Return the [X, Y] coordinate for the center point of the cell that contains the specified text.  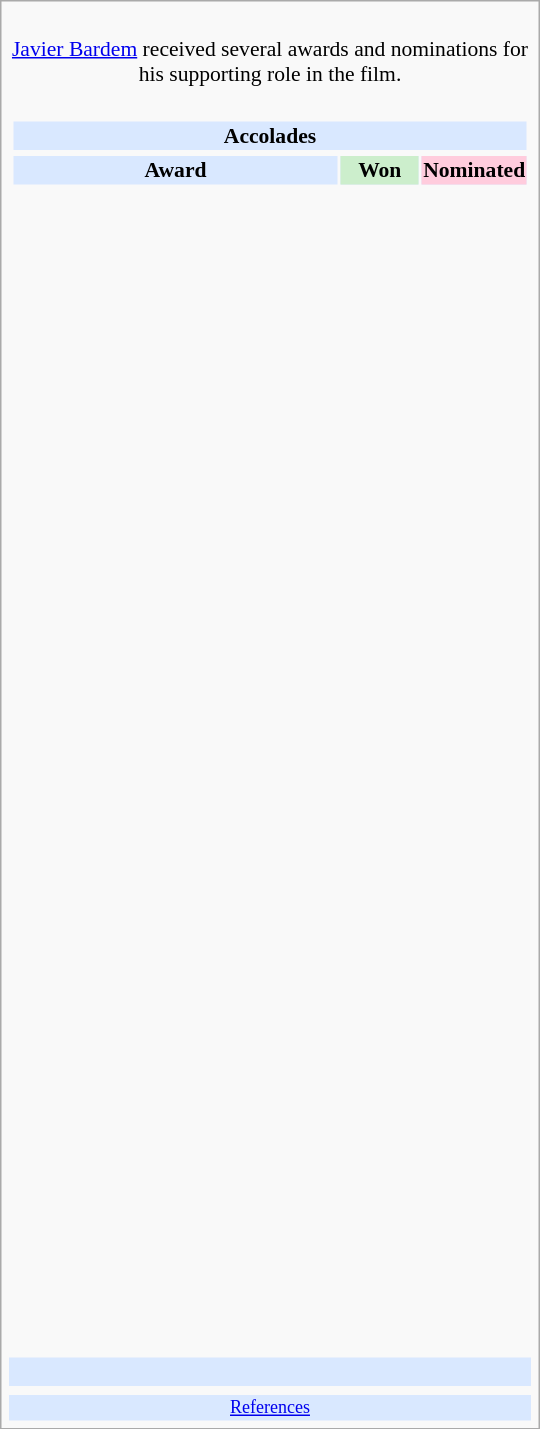
Javier Bardem received several awards and nominations for his supporting role in the film. [270, 49]
Nominated [474, 170]
Accolades [270, 135]
References [270, 1408]
Award [175, 170]
Accolades Award Won Nominated [270, 722]
Won [380, 170]
